Find where the given text appears and provide that cell's center as [X, Y] coordinate. 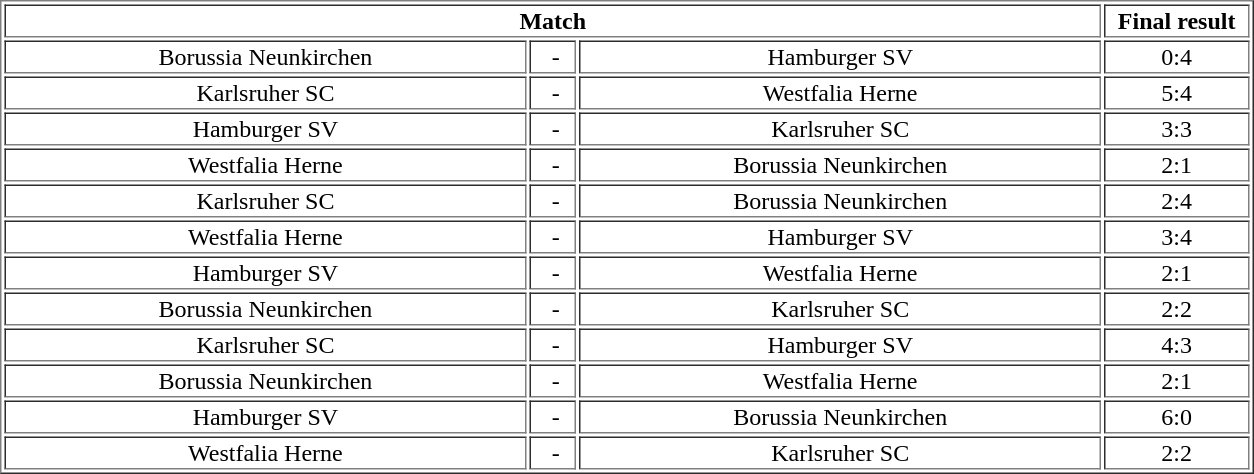
3:3 [1176, 128]
Match [553, 20]
5:4 [1176, 92]
Final result [1176, 20]
2:4 [1176, 200]
4:3 [1176, 344]
3:4 [1176, 236]
6:0 [1176, 416]
0:4 [1176, 56]
